Locate the cell with the specified text and output its [X, Y] center coordinate. 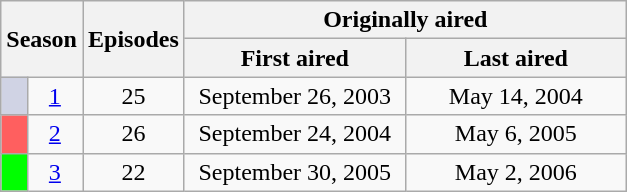
1 [54, 96]
September 24, 2004 [294, 134]
May 14, 2004 [516, 96]
Last aired [516, 58]
22 [133, 172]
26 [133, 134]
Season [42, 39]
25 [133, 96]
Episodes [133, 39]
First aired [294, 58]
2 [54, 134]
May 2, 2006 [516, 172]
3 [54, 172]
May 6, 2005 [516, 134]
September 30, 2005 [294, 172]
Originally aired [405, 20]
September 26, 2003 [294, 96]
